Output the (x, y) coordinate of the center of the cell containing the given text.  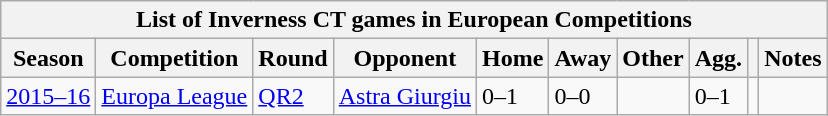
Other (653, 58)
Astra Giurgiu (404, 96)
Europa League (174, 96)
Home (513, 58)
Notes (793, 58)
QR2 (293, 96)
0–0 (583, 96)
List of Inverness CT games in European Competitions (414, 20)
Season (48, 58)
Agg. (718, 58)
Opponent (404, 58)
Away (583, 58)
Round (293, 58)
2015–16 (48, 96)
Competition (174, 58)
